Return (X, Y) of the center of cell containing provided text 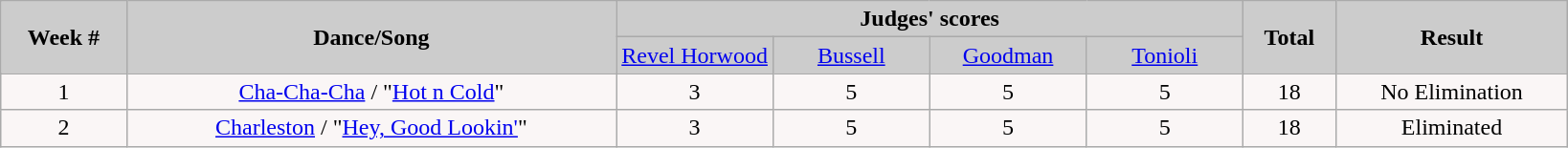
2 (63, 128)
Bussell (851, 55)
No Elimination (1451, 92)
Eliminated (1451, 128)
Revel Horwood (695, 55)
Dance/Song (371, 37)
Total (1290, 37)
Week # (63, 37)
1 (63, 92)
Cha-Cha-Cha / "Hot n Cold" (371, 92)
Result (1451, 37)
Goodman (1008, 55)
Judges' scores (930, 19)
Charleston / "Hey, Good Lookin'" (371, 128)
Tonioli (1165, 55)
